Locate the cell with the specified text and output its (x, y) center coordinate. 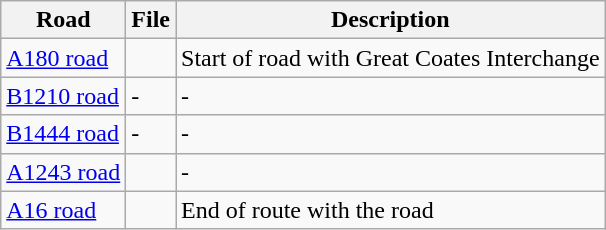
B1210 road (64, 96)
A180 road (64, 58)
A16 road (64, 210)
B1444 road (64, 134)
Road (64, 20)
A1243 road (64, 172)
End of route with the road (391, 210)
Description (391, 20)
File (151, 20)
Start of road with Great Coates Interchange (391, 58)
